Capture the cell that displays the provided text and extract its [x, y] central coordinate. 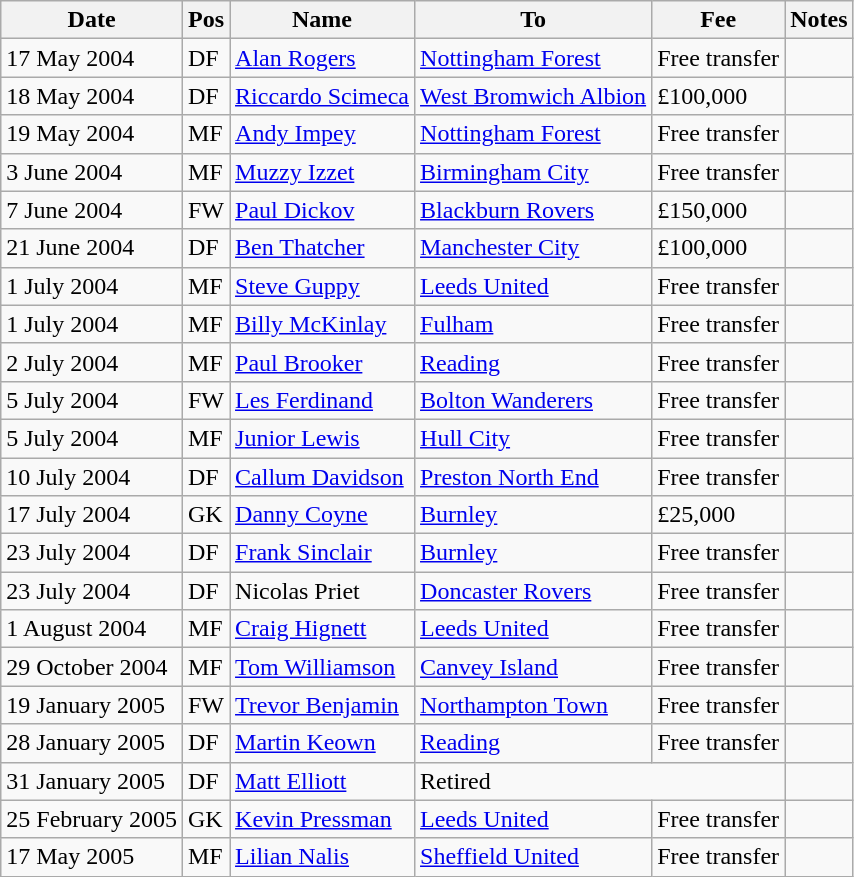
Paul Dickov [322, 210]
Muzzy Izzet [322, 172]
10 July 2004 [92, 477]
17 May 2004 [92, 58]
Doncaster Rovers [534, 591]
£150,000 [718, 210]
Riccardo Scimeca [322, 96]
31 January 2005 [92, 781]
Preston North End [534, 477]
Paul Brooker [322, 362]
Bolton Wanderers [534, 400]
21 June 2004 [92, 248]
17 May 2005 [92, 857]
19 January 2005 [92, 705]
Martin Keown [322, 743]
Frank Sinclair [322, 553]
Sheffield United [534, 857]
Northampton Town [534, 705]
Lilian Nalis [322, 857]
Fee [718, 20]
Ben Thatcher [322, 248]
Matt Elliott [322, 781]
Date [92, 20]
Nicolas Priet [322, 591]
Callum Davidson [322, 477]
Birmingham City [534, 172]
Hull City [534, 438]
Tom Williamson [322, 667]
West Bromwich Albion [534, 96]
1 August 2004 [92, 629]
29 October 2004 [92, 667]
19 May 2004 [92, 134]
Notes [819, 20]
Alan Rogers [322, 58]
Manchester City [534, 248]
£25,000 [718, 515]
28 January 2005 [92, 743]
Les Ferdinand [322, 400]
18 May 2004 [92, 96]
7 June 2004 [92, 210]
Trevor Benjamin [322, 705]
Name [322, 20]
Retired [600, 781]
Andy Impey [322, 134]
25 February 2005 [92, 819]
Pos [206, 20]
Fulham [534, 324]
To [534, 20]
Junior Lewis [322, 438]
Blackburn Rovers [534, 210]
Craig Hignett [322, 629]
17 July 2004 [92, 515]
3 June 2004 [92, 172]
Danny Coyne [322, 515]
Kevin Pressman [322, 819]
2 July 2004 [92, 362]
Canvey Island [534, 667]
Steve Guppy [322, 286]
Billy McKinlay [322, 324]
